Provide the (x, y) coordinate of the cell's center where the given text is located.  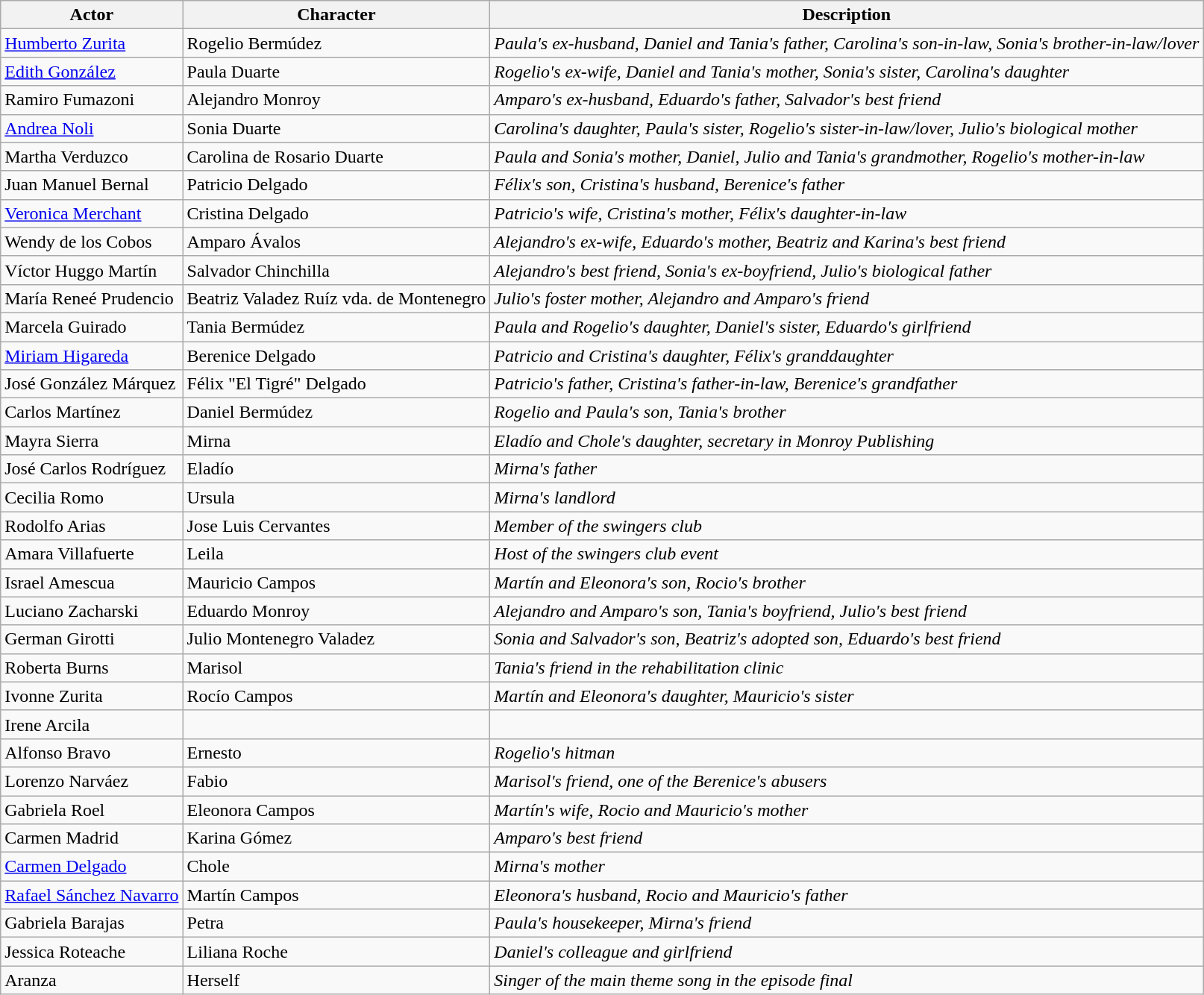
Berenice Delgado (336, 356)
Description (847, 15)
Leila (336, 554)
Cecilia Romo (92, 497)
Mirna's mother (847, 867)
Eleonora's husband, Rocio and Mauricio's father (847, 895)
Irene Arcila (92, 724)
German Girotti (92, 639)
Mirna's father (847, 469)
Sonia and Salvador's son, Beatriz's adopted son, Eduardo's best friend (847, 639)
Gabriela Roel (92, 809)
Rogelio Bermúdez (336, 43)
Tania Bermúdez (336, 327)
Martín Campos (336, 895)
Juan Manuel Bernal (92, 185)
Aranza (92, 980)
Julio Montenegro Valadez (336, 639)
Daniel's colleague and girlfriend (847, 952)
Patricio's wife, Cristina's mother, Félix's daughter-in-law (847, 213)
Marcela Guirado (92, 327)
Israel Amescua (92, 583)
Jose Luis Cervantes (336, 526)
Tania's friend in the rehabilitation clinic (847, 668)
Mirna (336, 441)
Rogelio's hitman (847, 753)
José Carlos Rodríguez (92, 469)
Gabriela Barajas (92, 923)
Ivonne Zurita (92, 696)
Marisol's friend, one of the Berenice's abusers (847, 781)
Andrea Noli (92, 128)
Veronica Merchant (92, 213)
Víctor Huggo Martín (92, 270)
Daniel Bermúdez (336, 412)
Character (336, 15)
María Reneé Prudencio (92, 298)
Jessica Roteache (92, 952)
Paula and Sonia's mother, Daniel, Julio and Tania's grandmother, Rogelio's mother-in-law (847, 157)
Martín's wife, Rocio and Mauricio's mother (847, 809)
Fabio (336, 781)
Actor (92, 15)
Amparo's ex-husband, Eduardo's father, Salvador's best friend (847, 100)
Herself (336, 980)
Ernesto (336, 753)
Amara Villafuerte (92, 554)
Cristina Delgado (336, 213)
Carolina de Rosario Duarte (336, 157)
Patricio and Cristina's daughter, Félix's granddaughter (847, 356)
Mirna's landlord (847, 497)
Martín and Eleonora's daughter, Mauricio's sister (847, 696)
Rocío Campos (336, 696)
Amparo Ávalos (336, 242)
Rafael Sánchez Navarro (92, 895)
Carmen Madrid (92, 838)
Félix's son, Cristina's husband, Berenice's father (847, 185)
Patricio Delgado (336, 185)
Salvador Chinchilla (336, 270)
Beatriz Valadez Ruíz vda. de Montenegro (336, 298)
Julio's foster mother, Alejandro and Amparo's friend (847, 298)
Eduardo Monroy (336, 611)
Rogelio and Paula's son, Tania's brother (847, 412)
Rodolfo Arias (92, 526)
Rogelio's ex-wife, Daniel and Tania's mother, Sonia's sister, Carolina's daughter (847, 72)
Alejandro and Amparo's son, Tania's boyfriend, Julio's best friend (847, 611)
Liliana Roche (336, 952)
Amparo's best friend (847, 838)
Alejandro's ex-wife, Eduardo's mother, Beatriz and Karina's best friend (847, 242)
Humberto Zurita (92, 43)
Carolina's daughter, Paula's sister, Rogelio's sister-in-law/lover, Julio's biological mother (847, 128)
Miriam Higareda (92, 356)
Lorenzo Narváez (92, 781)
Sonia Duarte (336, 128)
Marisol (336, 668)
Host of the swingers club event (847, 554)
Luciano Zacharski (92, 611)
Roberta Burns (92, 668)
Eleonora Campos (336, 809)
Martha Verduzco (92, 157)
Ursula (336, 497)
Chole (336, 867)
Paula's housekeeper, Mirna's friend (847, 923)
Martín and Eleonora's son, Rocio's brother (847, 583)
José González Márquez (92, 384)
Paula and Rogelio's daughter, Daniel's sister, Eduardo's girlfriend (847, 327)
Alejandro Monroy (336, 100)
Paula's ex-husband, Daniel and Tania's father, Carolina's son-in-law, Sonia's brother-in-law/lover (847, 43)
Eladío and Chole's daughter, secretary in Monroy Publishing (847, 441)
Paula Duarte (336, 72)
Mauricio Campos (336, 583)
Carlos Martínez (92, 412)
Member of the swingers club (847, 526)
Singer of the main theme song in the episode final (847, 980)
Alejandro's best friend, Sonia's ex-boyfriend, Julio's biological father (847, 270)
Eladío (336, 469)
Mayra Sierra (92, 441)
Ramiro Fumazoni (92, 100)
Wendy de los Cobos (92, 242)
Karina Gómez (336, 838)
Petra (336, 923)
Patricio's father, Cristina's father-in-law, Berenice's grandfather (847, 384)
Félix "El Tigré" Delgado (336, 384)
Edith González (92, 72)
Alfonso Bravo (92, 753)
Carmen Delgado (92, 867)
